Extract the [x, y] coordinate from the center of the cell holding the provided text.  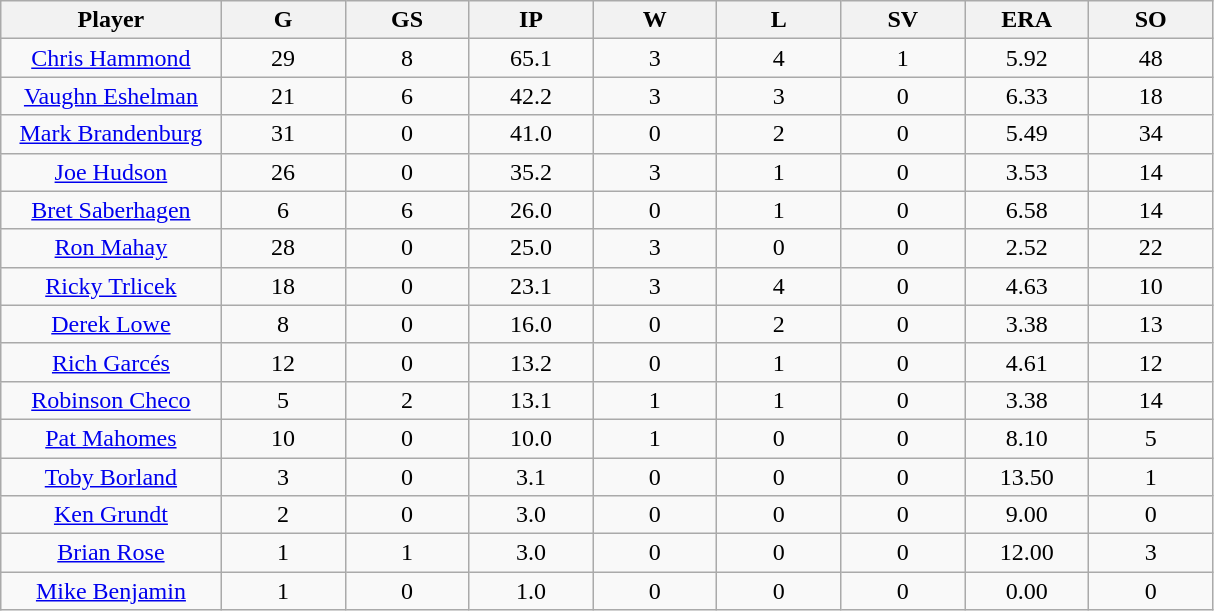
23.1 [531, 286]
13.1 [531, 400]
GS [407, 20]
12.00 [1027, 553]
34 [1151, 134]
8.10 [1027, 438]
Player [111, 20]
Vaughn Eshelman [111, 96]
Toby Borland [111, 477]
4.61 [1027, 362]
29 [283, 58]
25.0 [531, 248]
28 [283, 248]
42.2 [531, 96]
Derek Lowe [111, 324]
W [655, 20]
SV [903, 20]
13 [1151, 324]
G [283, 20]
Bret Saberhagen [111, 210]
22 [1151, 248]
26.0 [531, 210]
65.1 [531, 58]
5.92 [1027, 58]
ERA [1027, 20]
4.63 [1027, 286]
13.50 [1027, 477]
6.33 [1027, 96]
13.2 [531, 362]
0.00 [1027, 591]
Rich Garcés [111, 362]
48 [1151, 58]
L [779, 20]
16.0 [531, 324]
41.0 [531, 134]
Ron Mahay [111, 248]
21 [283, 96]
Brian Rose [111, 553]
Joe Hudson [111, 172]
6.58 [1027, 210]
1.0 [531, 591]
Robinson Checo [111, 400]
IP [531, 20]
26 [283, 172]
5.49 [1027, 134]
3.53 [1027, 172]
9.00 [1027, 515]
35.2 [531, 172]
Ricky Trlicek [111, 286]
Chris Hammond [111, 58]
Ken Grundt [111, 515]
SO [1151, 20]
31 [283, 134]
10.0 [531, 438]
Mark Brandenburg [111, 134]
3.1 [531, 477]
Mike Benjamin [111, 591]
2.52 [1027, 248]
Pat Mahomes [111, 438]
